Identify which cell holds the provided text, then report its (X, Y) central coordinate. 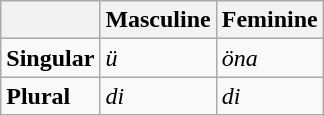
Plural (50, 96)
Feminine (270, 20)
öna (270, 58)
Masculine (158, 20)
ü (158, 58)
Singular (50, 58)
